Provide the (X, Y) coordinate of the cell's center where the given text is located.  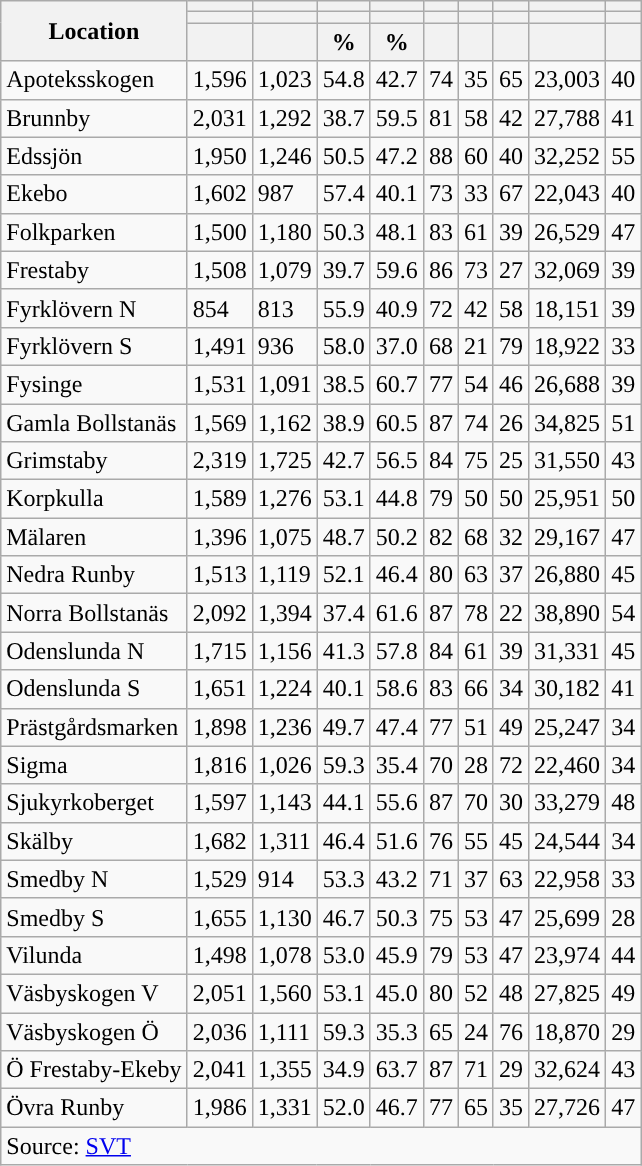
30,182 (568, 689)
1,531 (220, 384)
1,508 (220, 270)
Ekebo (94, 194)
60.5 (396, 423)
32,624 (568, 1070)
Odenslunda N (94, 651)
Nedra Runby (94, 575)
53.3 (344, 879)
2,092 (220, 613)
18,922 (568, 346)
35.4 (396, 765)
Gamla Bollstanäs (94, 423)
813 (284, 308)
78 (476, 613)
Prästgårdsmarken (94, 727)
Brunnby (94, 118)
40.9 (396, 308)
81 (440, 118)
1,023 (284, 80)
38.9 (344, 423)
1,569 (220, 423)
26,688 (568, 384)
25,699 (568, 917)
47.2 (396, 156)
32 (510, 537)
1,276 (284, 499)
1,589 (220, 499)
38.7 (344, 118)
41.3 (344, 651)
1,143 (284, 803)
18,151 (568, 308)
61.6 (396, 613)
55.9 (344, 308)
22,460 (568, 765)
1,396 (220, 537)
1,986 (220, 1108)
Location (94, 31)
1,091 (284, 384)
1,111 (284, 1031)
45.0 (396, 993)
31,331 (568, 651)
24,544 (568, 841)
1,596 (220, 80)
82 (440, 537)
59.5 (396, 118)
Övra Runby (94, 1108)
43.2 (396, 879)
30 (510, 803)
2,051 (220, 993)
1,130 (284, 917)
29,167 (568, 537)
32,252 (568, 156)
Skälby (94, 841)
24 (476, 1031)
45.9 (396, 955)
35.3 (396, 1031)
1,246 (284, 156)
26 (510, 423)
1,651 (220, 689)
1,119 (284, 575)
Apoteksskogen (94, 80)
22,958 (568, 879)
1,513 (220, 575)
23,003 (568, 80)
21 (476, 346)
22 (510, 613)
1,491 (220, 346)
1,500 (220, 232)
1,355 (284, 1070)
987 (284, 194)
1,816 (220, 765)
67 (510, 194)
33,279 (568, 803)
1,075 (284, 537)
1,602 (220, 194)
1,898 (220, 727)
31,550 (568, 461)
26,880 (568, 575)
58.0 (344, 346)
25,247 (568, 727)
854 (220, 308)
1,156 (284, 651)
Korpkulla (94, 499)
47.4 (396, 727)
37.0 (396, 346)
1,498 (220, 955)
39.7 (344, 270)
Odenslunda S (94, 689)
2,036 (220, 1031)
Frestaby (94, 270)
Ö Frestaby-Ekeby (94, 1070)
38.5 (344, 384)
38,890 (568, 613)
27,726 (568, 1108)
1,597 (220, 803)
1,311 (284, 841)
Vilunda (94, 955)
48.1 (396, 232)
1,682 (220, 841)
56.5 (396, 461)
57.8 (396, 651)
Fyrklövern S (94, 346)
52.0 (344, 1108)
88 (440, 156)
Fysinge (94, 384)
1,180 (284, 232)
Norra Bollstanäs (94, 613)
1,655 (220, 917)
66 (476, 689)
60 (476, 156)
63.7 (396, 1070)
22,043 (568, 194)
50.5 (344, 156)
1,078 (284, 955)
1,394 (284, 613)
1,529 (220, 879)
44.1 (344, 803)
23,974 (568, 955)
52 (476, 993)
27 (510, 270)
52.1 (344, 575)
936 (284, 346)
46 (510, 384)
Folkparken (94, 232)
48.7 (344, 537)
1,331 (284, 1108)
Source: SVT (321, 1146)
1,026 (284, 765)
Smedby S (94, 917)
Fyrklövern N (94, 308)
1,162 (284, 423)
34.9 (344, 1070)
54.8 (344, 80)
2,041 (220, 1070)
1,236 (284, 727)
51.6 (396, 841)
57.4 (344, 194)
44 (624, 955)
34,825 (568, 423)
53.0 (344, 955)
Sigma (94, 765)
58.6 (396, 689)
55.6 (396, 803)
32,069 (568, 270)
59.6 (396, 270)
86 (440, 270)
50.2 (396, 537)
2,319 (220, 461)
914 (284, 879)
27,788 (568, 118)
26,529 (568, 232)
Smedby N (94, 879)
Mälaren (94, 537)
49.7 (344, 727)
1,079 (284, 270)
1,560 (284, 993)
1,715 (220, 651)
Väsbyskogen Ö (94, 1031)
1,950 (220, 156)
37.4 (344, 613)
18,870 (568, 1031)
Sjukyrkoberget (94, 803)
Grimstaby (94, 461)
25,951 (568, 499)
1,725 (284, 461)
2,031 (220, 118)
60.7 (396, 384)
1,224 (284, 689)
25 (510, 461)
44.8 (396, 499)
Edssjön (94, 156)
1,292 (284, 118)
27,825 (568, 993)
Väsbyskogen V (94, 993)
